Locate the cell with the specified text and output its [x, y] center coordinate. 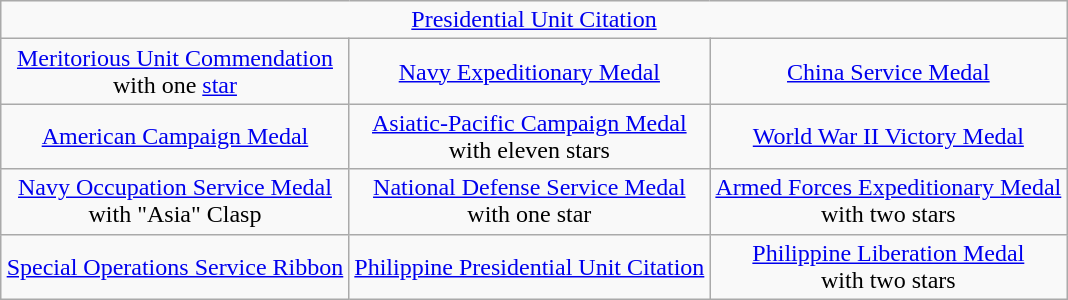
Armed Forces Expeditionary Medalwith two stars [888, 202]
National Defense Service Medalwith one star [530, 202]
Navy Expeditionary Medal [530, 72]
American Campaign Medal [175, 136]
Presidential Unit Citation [534, 20]
Meritorious Unit Commendationwith one star [175, 72]
World War II Victory Medal [888, 136]
Philippine Liberation Medalwith two stars [888, 266]
Navy Occupation Service Medalwith "Asia" Clasp [175, 202]
Philippine Presidential Unit Citation [530, 266]
Special Operations Service Ribbon [175, 266]
Asiatic-Pacific Campaign Medal with eleven stars [530, 136]
China Service Medal [888, 72]
